Determine the (X, Y) coordinate at the center of the cell enclosing the given text.  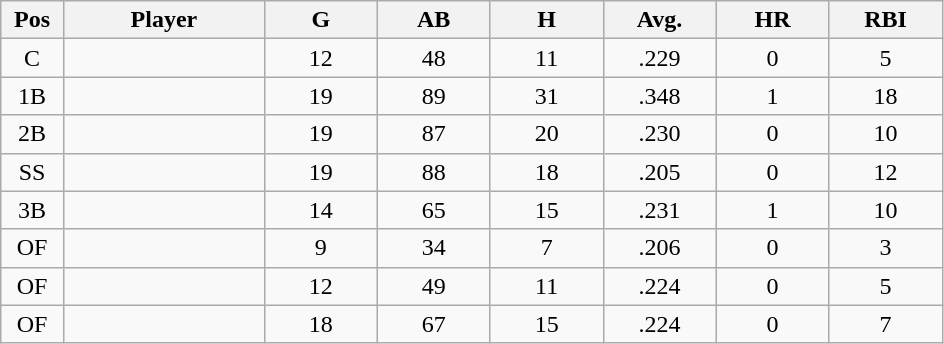
67 (434, 324)
1B (32, 96)
.230 (660, 134)
G (320, 20)
H (546, 20)
65 (434, 210)
49 (434, 286)
89 (434, 96)
HR (772, 20)
RBI (886, 20)
88 (434, 172)
48 (434, 58)
34 (434, 248)
3 (886, 248)
C (32, 58)
14 (320, 210)
Player (164, 20)
31 (546, 96)
2B (32, 134)
Pos (32, 20)
.348 (660, 96)
20 (546, 134)
.231 (660, 210)
9 (320, 248)
87 (434, 134)
.229 (660, 58)
Avg. (660, 20)
.205 (660, 172)
AB (434, 20)
SS (32, 172)
3B (32, 210)
.206 (660, 248)
